For the text-containing cell, return its midpoint in (x, y) coordinate format. 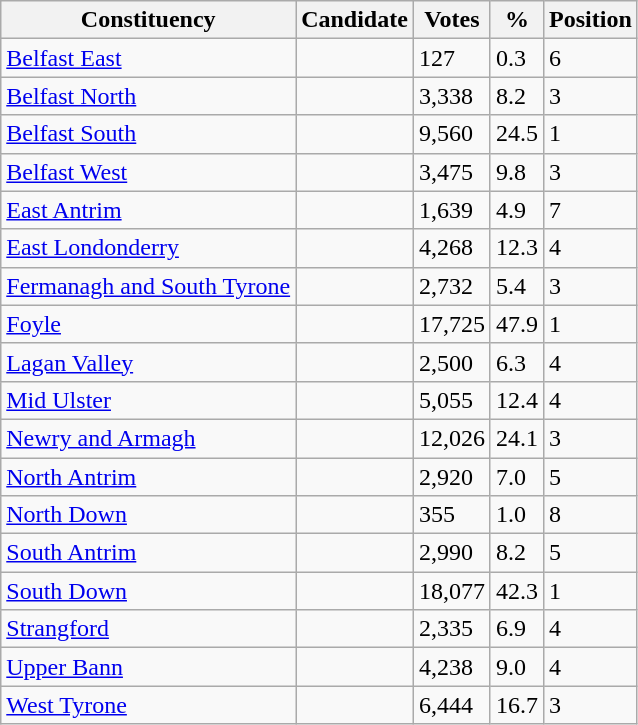
Fermanagh and South Tyrone (148, 286)
5.4 (516, 286)
6.9 (516, 629)
Belfast West (148, 172)
Belfast North (148, 96)
12.3 (516, 248)
6,444 (452, 705)
16.7 (516, 705)
South Down (148, 591)
2,335 (452, 629)
9,560 (452, 134)
Lagan Valley (148, 362)
24.1 (516, 438)
2,500 (452, 362)
24.5 (516, 134)
3,338 (452, 96)
127 (452, 58)
42.3 (516, 591)
2,990 (452, 553)
5,055 (452, 400)
6.3 (516, 362)
South Antrim (148, 553)
% (516, 20)
East Londonderry (148, 248)
Position (591, 20)
Votes (452, 20)
Mid Ulster (148, 400)
18,077 (452, 591)
Strangford (148, 629)
1.0 (516, 515)
355 (452, 515)
2,920 (452, 477)
12.4 (516, 400)
12,026 (452, 438)
1,639 (452, 210)
8 (591, 515)
West Tyrone (148, 705)
7.0 (516, 477)
4,268 (452, 248)
North Down (148, 515)
North Antrim (148, 477)
Foyle (148, 324)
7 (591, 210)
Belfast East (148, 58)
East Antrim (148, 210)
3,475 (452, 172)
17,725 (452, 324)
6 (591, 58)
4.9 (516, 210)
9.0 (516, 667)
Belfast South (148, 134)
9.8 (516, 172)
47.9 (516, 324)
Constituency (148, 20)
0.3 (516, 58)
4,238 (452, 667)
Upper Bann (148, 667)
Candidate (355, 20)
2,732 (452, 286)
Newry and Armagh (148, 438)
